Return the (X, Y) coordinate for the center point of the cell that contains the specified text.  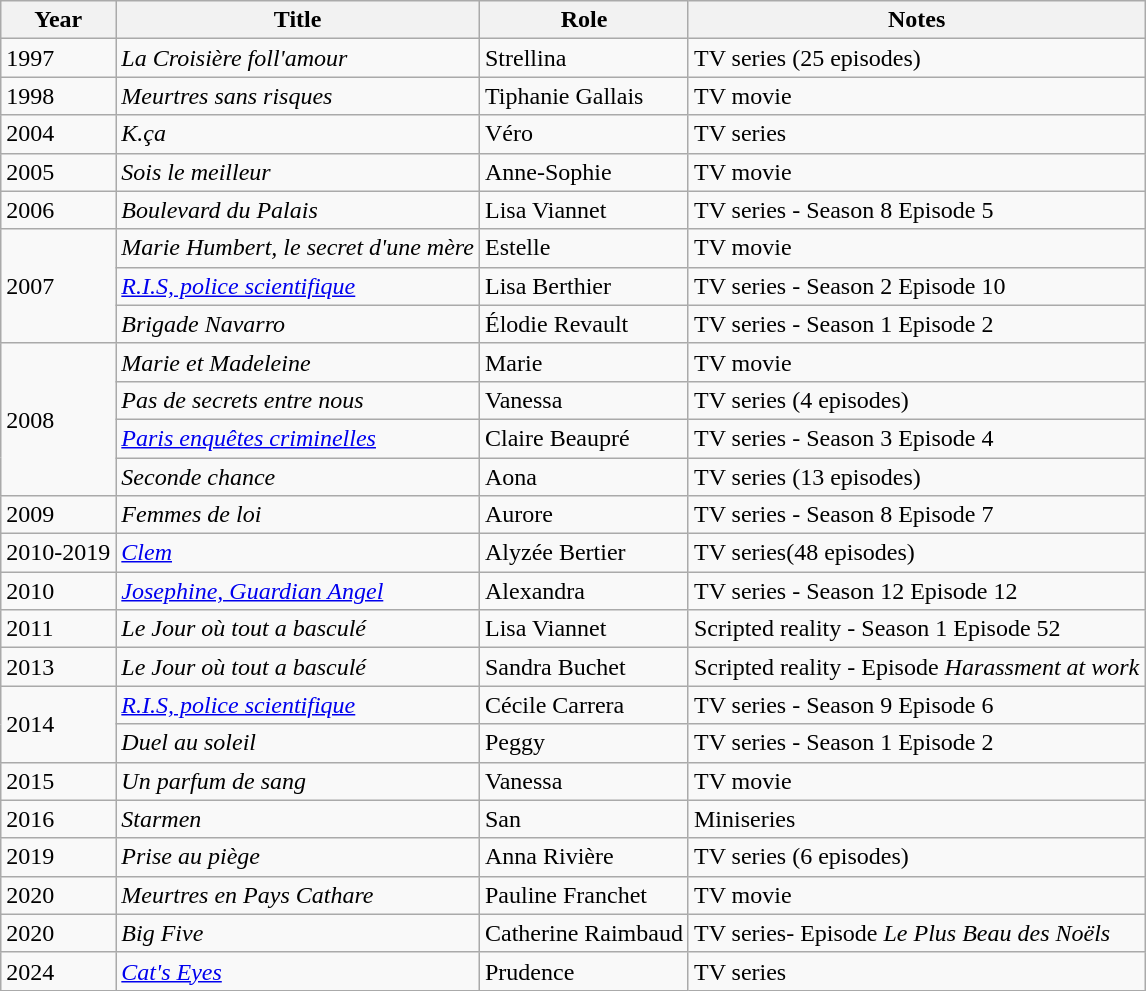
Seconde chance (298, 477)
Un parfum de sang (298, 781)
TV series - Season 8 Episode 5 (916, 210)
TV series- Episode Le Plus Beau des Noëls (916, 933)
Duel au soleil (298, 743)
Miniseries (916, 819)
2010 (58, 591)
La Croisière foll'amour (298, 58)
2016 (58, 819)
Femmes de loi (298, 515)
Pas de secrets entre nous (298, 400)
TV series (4 episodes) (916, 400)
2009 (58, 515)
2024 (58, 971)
Anna Rivière (584, 857)
Notes (916, 20)
Brigade Navarro (298, 324)
Aurore (584, 515)
2010-2019 (58, 553)
TV series - Season 2 Episode 10 (916, 286)
2019 (58, 857)
2011 (58, 629)
Title (298, 20)
TV series - Season 9 Episode 6 (916, 705)
Role (584, 20)
2007 (58, 286)
Anne-Sophie (584, 172)
TV series(48 episodes) (916, 553)
Marie et Madeleine (298, 362)
Sois le meilleur (298, 172)
Meurtres en Pays Cathare (298, 895)
Josephine, Guardian Angel (298, 591)
1997 (58, 58)
2008 (58, 419)
2004 (58, 134)
Marie Humbert, le secret d'une mère (298, 248)
Alyzée Bertier (584, 553)
TV series (25 episodes) (916, 58)
Scripted reality - Season 1 Episode 52 (916, 629)
Big Five (298, 933)
Cat's Eyes (298, 971)
Meurtres sans risques (298, 96)
Strellina (584, 58)
Prudence (584, 971)
Year (58, 20)
Scripted reality - Episode Harassment at work (916, 667)
TV series (6 episodes) (916, 857)
2006 (58, 210)
Peggy (584, 743)
2013 (58, 667)
Véro (584, 134)
Boulevard du Palais (298, 210)
Marie (584, 362)
Tiphanie Gallais (584, 96)
Lisa Berthier (584, 286)
Élodie Revault (584, 324)
2015 (58, 781)
TV series - Season 8 Episode 7 (916, 515)
Paris enquêtes criminelles (298, 438)
Pauline Franchet (584, 895)
Starmen (298, 819)
Cécile Carrera (584, 705)
TV series - Season 12 Episode 12 (916, 591)
1998 (58, 96)
Estelle (584, 248)
Claire Beaupré (584, 438)
Clem (298, 553)
K.ça (298, 134)
Catherine Raimbaud (584, 933)
San (584, 819)
2014 (58, 724)
Alexandra (584, 591)
TV series - Season 3 Episode 4 (916, 438)
TV series (13 episodes) (916, 477)
2005 (58, 172)
Aona (584, 477)
Prise au piège (298, 857)
Sandra Buchet (584, 667)
